Search for the cell housing the specified text and yield its (x, y) center coordinate. 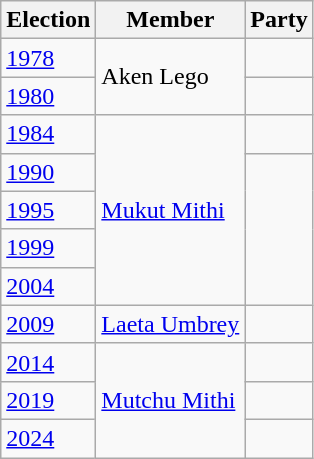
2024 (48, 438)
1999 (48, 248)
Aken Lego (170, 77)
2009 (48, 324)
1984 (48, 134)
Party (279, 20)
2019 (48, 400)
1980 (48, 96)
Election (48, 20)
2014 (48, 362)
1990 (48, 172)
1995 (48, 210)
Laeta Umbrey (170, 324)
1978 (48, 58)
Member (170, 20)
Mutchu Mithi (170, 400)
2004 (48, 286)
Mukut Mithi (170, 210)
